From the cell containing the given text, extract its center point as (x, y) coordinate. 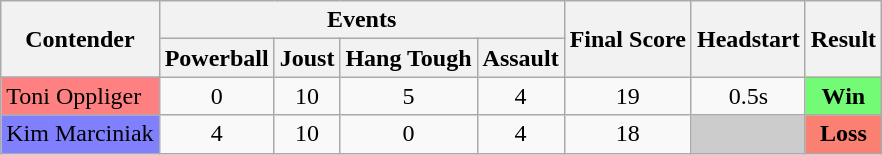
Final Score (628, 39)
5 (408, 96)
Win (843, 96)
Contender (80, 39)
0.5s (748, 96)
Joust (307, 58)
Result (843, 39)
Events (362, 20)
Toni Oppliger (80, 96)
Loss (843, 134)
19 (628, 96)
Hang Tough (408, 58)
Assault (520, 58)
Headstart (748, 39)
Kim Marciniak (80, 134)
18 (628, 134)
Powerball (216, 58)
